Scan for the cell matching the given text and deliver its (X, Y) coordinate at center. 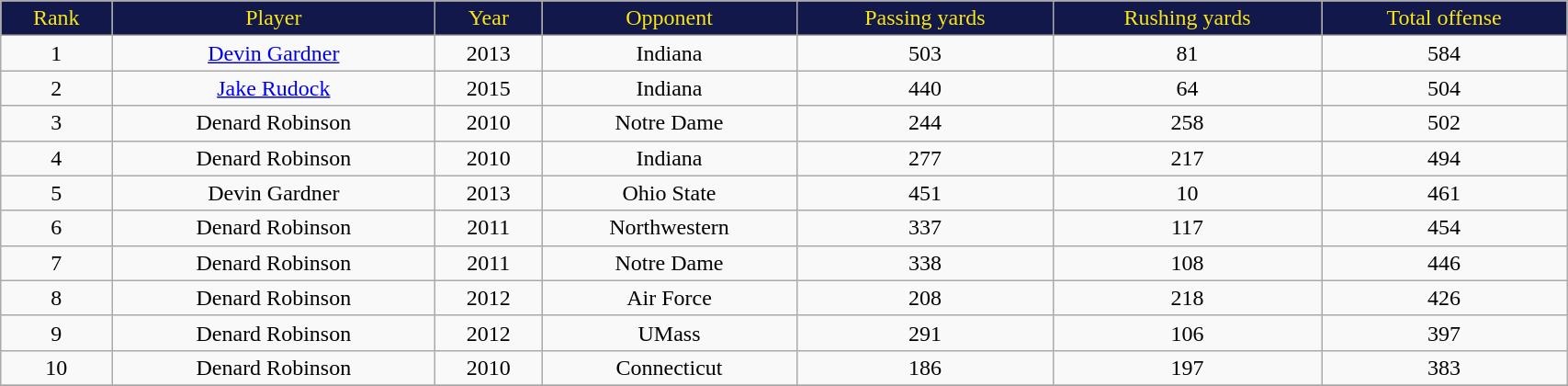
6 (57, 228)
383 (1444, 368)
426 (1444, 298)
Passing yards (924, 18)
4 (57, 158)
197 (1187, 368)
461 (1444, 193)
Northwestern (670, 228)
446 (1444, 263)
217 (1187, 158)
1 (57, 53)
Total offense (1444, 18)
Opponent (670, 18)
208 (924, 298)
244 (924, 123)
277 (924, 158)
454 (1444, 228)
117 (1187, 228)
337 (924, 228)
8 (57, 298)
UMass (670, 333)
Year (489, 18)
106 (1187, 333)
5 (57, 193)
3 (57, 123)
Rank (57, 18)
81 (1187, 53)
186 (924, 368)
291 (924, 333)
503 (924, 53)
218 (1187, 298)
7 (57, 263)
2 (57, 88)
Connecticut (670, 368)
Jake Rudock (274, 88)
397 (1444, 333)
Rushing yards (1187, 18)
440 (924, 88)
584 (1444, 53)
108 (1187, 263)
338 (924, 263)
Ohio State (670, 193)
494 (1444, 158)
258 (1187, 123)
64 (1187, 88)
504 (1444, 88)
Player (274, 18)
Air Force (670, 298)
451 (924, 193)
502 (1444, 123)
2015 (489, 88)
9 (57, 333)
